From the cell containing the given text, extract its center point as [X, Y] coordinate. 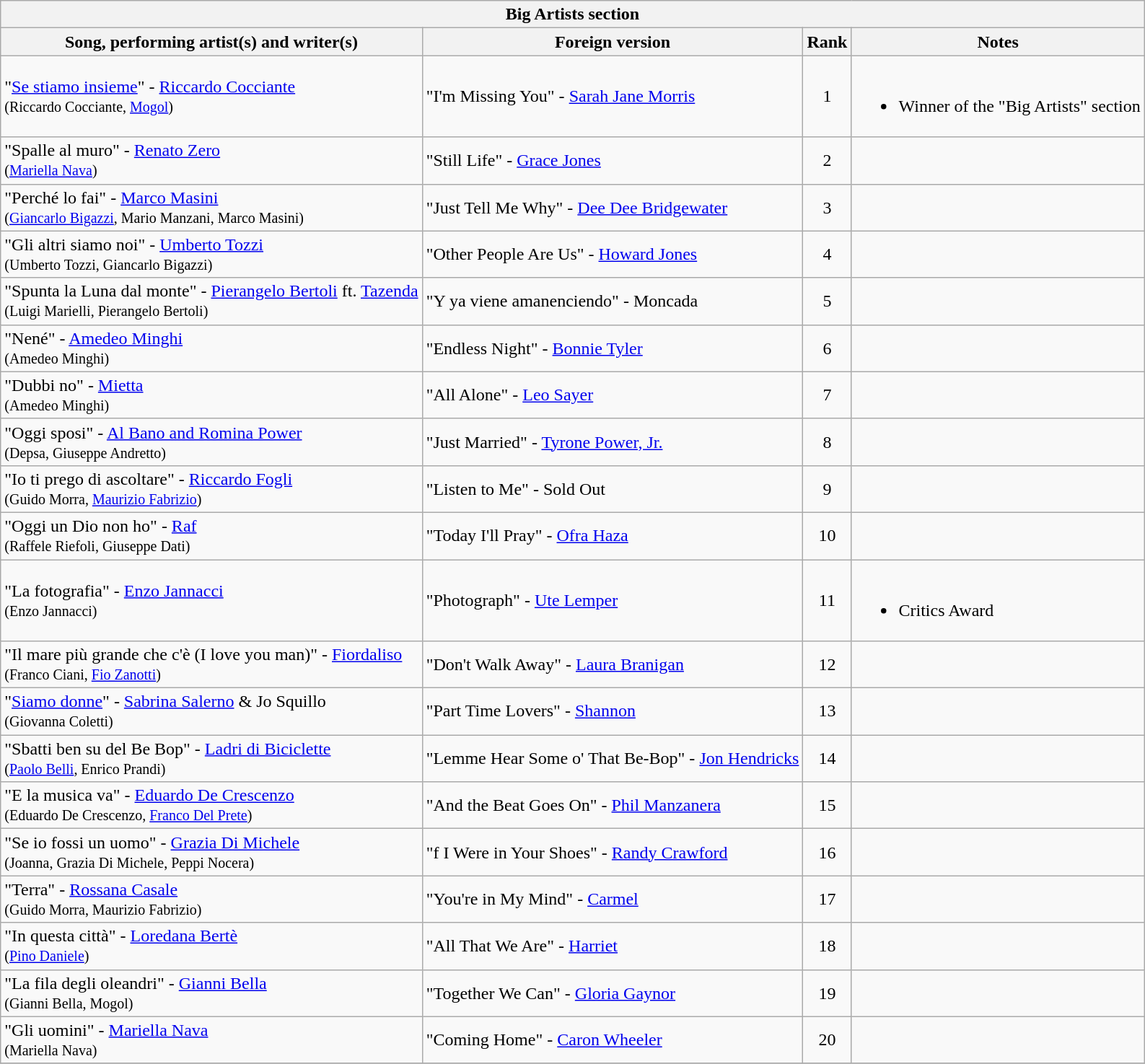
"Terra" - Rossana Casale (Guido Morra, Maurizio Fabrizio) [211, 899]
13 [827, 711]
"Together We Can" - Gloria Gaynor [613, 993]
Notes [998, 42]
Big Artists section [573, 14]
"Gli altri siamo noi" - Umberto Tozzi (Umberto Tozzi, Giancarlo Bigazzi) [211, 254]
11 [827, 600]
Foreign version [613, 42]
"Gli uomini" - Mariella Nava (Mariella Nava) [211, 1040]
6 [827, 348]
19 [827, 993]
"Y ya viene amanenciendo" - Moncada [613, 302]
"Lemme Hear Some o' That Be-Bop" - Jon Hendricks [613, 759]
10 [827, 535]
"All That We Are" - Harriet [613, 946]
"Part Time Lovers" - Shannon [613, 711]
"Photograph" - Ute Lemper [613, 600]
9 [827, 489]
"La fotografia" - Enzo Jannacci (Enzo Jannacci) [211, 600]
"In questa città" - Loredana Bertè (Pino Daniele) [211, 946]
"I'm Missing You" - Sarah Jane Morris [613, 97]
"Dubbi no" - Mietta (Amedeo Minghi) [211, 395]
Winner of the "Big Artists" section [998, 97]
8 [827, 441]
1 [827, 97]
"Just Tell Me Why" - Dee Dee Bridgewater [613, 208]
15 [827, 805]
"Oggi un Dio non ho" - Raf (Raffele Riefoli, Giuseppe Dati) [211, 535]
4 [827, 254]
"Coming Home" - Caron Wheeler [613, 1040]
"Spunta la Luna dal monte" - Pierangelo Bertoli ft. Tazenda (Luigi Marielli, Pierangelo Bertoli) [211, 302]
18 [827, 946]
"Don't Walk Away" - Laura Branigan [613, 665]
"f I Were in Your Shoes" - Randy Crawford [613, 853]
20 [827, 1040]
Rank [827, 42]
"Today I'll Pray" - Ofra Haza [613, 535]
14 [827, 759]
"Nené" - Amedeo Minghi (Amedeo Minghi) [211, 348]
16 [827, 853]
"Sbatti ben su del Be Bop" - Ladri di Biciclette (Paolo Belli, Enrico Prandi) [211, 759]
"Other People Are Us" - Howard Jones [613, 254]
"Se stiamo insieme" - Riccardo Cocciante (Riccardo Cocciante, Mogol) [211, 97]
"Il mare più grande che c'è (I love you man)" - Fiordaliso (Franco Ciani, Fio Zanotti) [211, 665]
12 [827, 665]
"Still Life" - Grace Jones [613, 160]
Critics Award [998, 600]
"Se io fossi un uomo" - Grazia Di Michele (Joanna, Grazia Di Michele, Peppi Nocera) [211, 853]
"Endless Night" - Bonnie Tyler [613, 348]
"All Alone" - Leo Sayer [613, 395]
17 [827, 899]
"Listen to Me" - Sold Out [613, 489]
"You're in My Mind" - Carmel [613, 899]
"Just Married" - Tyrone Power, Jr. [613, 441]
7 [827, 395]
"Oggi sposi" - Al Bano and Romina Power (Depsa, Giuseppe Andretto) [211, 441]
"And the Beat Goes On" - Phil Manzanera [613, 805]
"E la musica va" - Eduardo De Crescenzo (Eduardo De Crescenzo, Franco Del Prete) [211, 805]
"Siamo donne" - Sabrina Salerno & Jo Squillo (Giovanna Coletti) [211, 711]
"Spalle al muro" - Renato Zero (Mariella Nava) [211, 160]
3 [827, 208]
2 [827, 160]
"La fila degli oleandri" - Gianni Bella (Gianni Bella, Mogol) [211, 993]
"Io ti prego di ascoltare" - Riccardo Fogli (Guido Morra, Maurizio Fabrizio) [211, 489]
Song, performing artist(s) and writer(s) [211, 42]
"Perché lo fai" - Marco Masini (Giancarlo Bigazzi, Mario Manzani, Marco Masini) [211, 208]
5 [827, 302]
